Capture the cell that displays the provided text and extract its [X, Y] central coordinate. 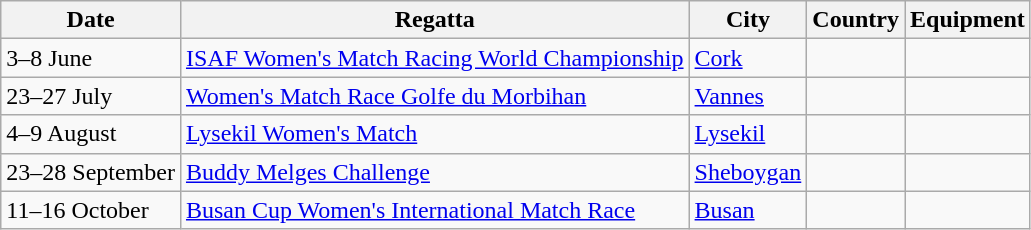
Vannes [748, 96]
23–28 September [91, 172]
4–9 August [91, 134]
Date [91, 20]
3–8 June [91, 58]
Cork [748, 58]
Lysekil [748, 134]
Regatta [434, 20]
City [748, 20]
Equipment [968, 20]
Busan [748, 210]
11–16 October [91, 210]
ISAF Women's Match Racing World Championship [434, 58]
Women's Match Race Golfe du Morbihan [434, 96]
Country [856, 20]
Sheboygan [748, 172]
Buddy Melges Challenge [434, 172]
Busan Cup Women's International Match Race [434, 210]
23–27 July [91, 96]
Lysekil Women's Match [434, 134]
